Locate the cell with the specified text and output its [x, y] center coordinate. 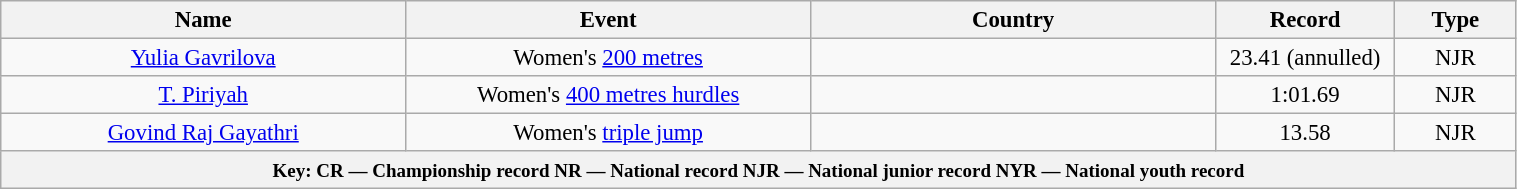
13.58 [1306, 133]
Record [1306, 20]
1:01.69 [1306, 95]
Women's triple jump [608, 133]
T. Piriyah [204, 95]
Key: CR — Championship record NR — National record NJR — National junior record NYR — National youth record [758, 170]
Name [204, 20]
Women's 200 metres [608, 58]
Yulia Gavrilova [204, 58]
Type [1456, 20]
Country [1014, 20]
23.41 (annulled) [1306, 58]
Event [608, 20]
Govind Raj Gayathri [204, 133]
Women's 400 metres hurdles [608, 95]
